For the text-containing cell, return its midpoint in [x, y] coordinate format. 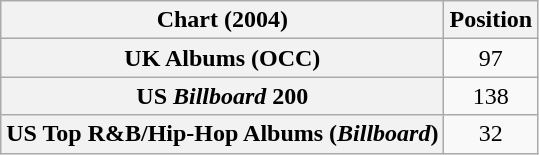
32 [491, 134]
UK Albums (OCC) [222, 58]
Position [491, 20]
97 [491, 58]
138 [491, 96]
Chart (2004) [222, 20]
US Billboard 200 [222, 96]
US Top R&B/Hip-Hop Albums (Billboard) [222, 134]
